Pinpoint the cell where the given text exists, returning its [x, y] midpoint coordinate. 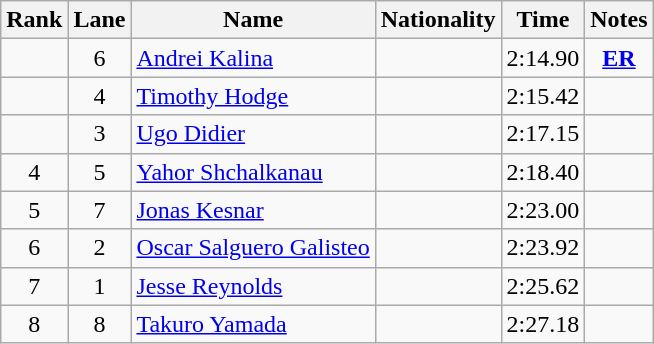
Jesse Reynolds [253, 286]
ER [619, 58]
1 [100, 286]
2 [100, 248]
3 [100, 134]
Andrei Kalina [253, 58]
Nationality [438, 20]
Jonas Kesnar [253, 210]
2:23.92 [543, 248]
Notes [619, 20]
Name [253, 20]
Timothy Hodge [253, 96]
Time [543, 20]
Rank [34, 20]
2:17.15 [543, 134]
2:25.62 [543, 286]
2:18.40 [543, 172]
Oscar Salguero Galisteo [253, 248]
Takuro Yamada [253, 324]
Yahor Shchalkanau [253, 172]
2:27.18 [543, 324]
2:14.90 [543, 58]
Lane [100, 20]
2:23.00 [543, 210]
2:15.42 [543, 96]
Ugo Didier [253, 134]
